Return the [X, Y] coordinate for the center point of the cell that contains the specified text.  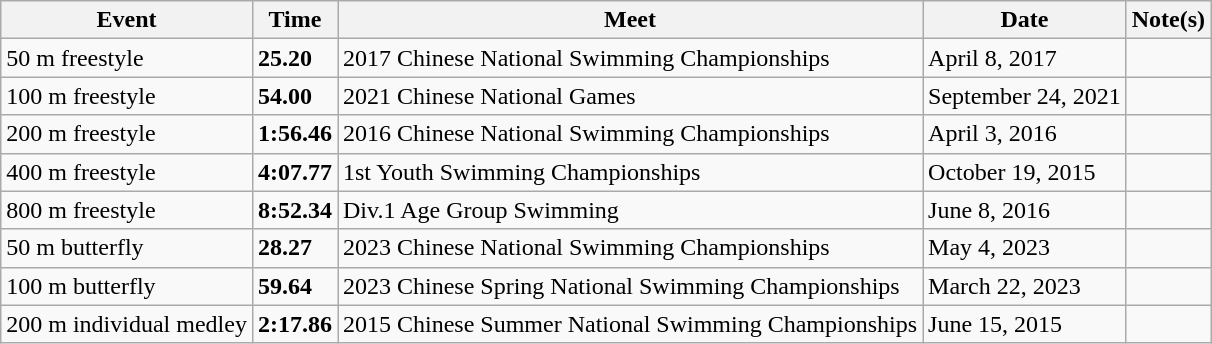
Time [294, 20]
1st Youth Swimming Championships [630, 172]
April 3, 2016 [1025, 134]
April 8, 2017 [1025, 58]
100 m freestyle [127, 96]
2023 Chinese Spring National Swimming Championships [630, 286]
200 m individual medley [127, 324]
59.64 [294, 286]
2:17.86 [294, 324]
50 m freestyle [127, 58]
October 19, 2015 [1025, 172]
Meet [630, 20]
June 8, 2016 [1025, 210]
Div.1 Age Group Swimming [630, 210]
100 m butterfly [127, 286]
May 4, 2023 [1025, 248]
2021 Chinese National Games [630, 96]
2023 Chinese National Swimming Championships [630, 248]
Event [127, 20]
June 15, 2015 [1025, 324]
800 m freestyle [127, 210]
Note(s) [1168, 20]
September 24, 2021 [1025, 96]
28.27 [294, 248]
1:56.46 [294, 134]
200 m freestyle [127, 134]
4:07.77 [294, 172]
25.20 [294, 58]
March 22, 2023 [1025, 286]
50 m butterfly [127, 248]
2016 Chinese National Swimming Championships [630, 134]
400 m freestyle [127, 172]
8:52.34 [294, 210]
2017 Chinese National Swimming Championships [630, 58]
54.00 [294, 96]
2015 Chinese Summer National Swimming Championships [630, 324]
Date [1025, 20]
